Capture the cell that displays the provided text and extract its [X, Y] central coordinate. 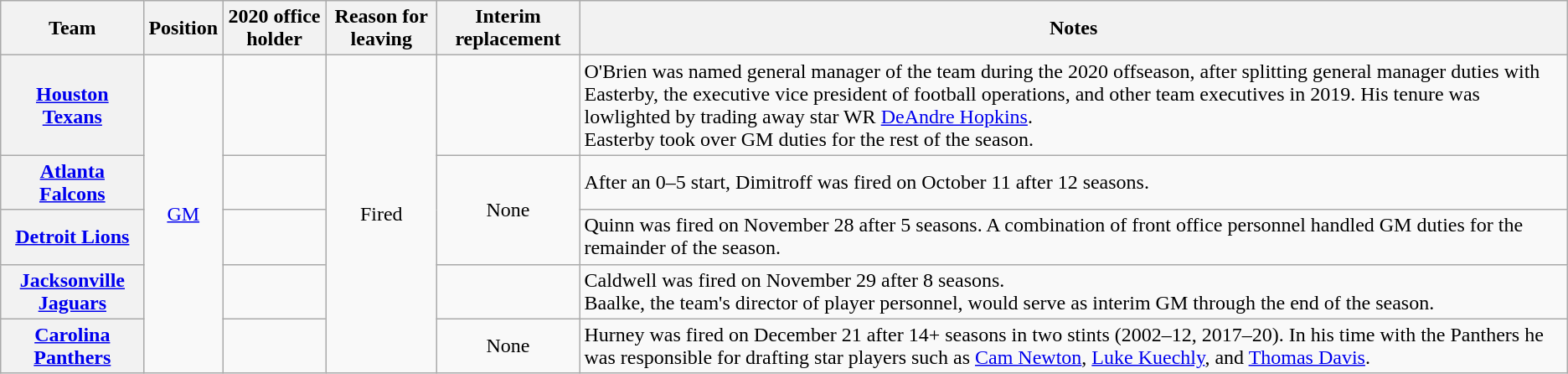
Position [183, 29]
Atlanta Falcons [72, 183]
GM [183, 215]
Reason for leaving [381, 29]
Carolina Panthers [72, 345]
Jacksonville Jaguars [72, 292]
After an 0–5 start, Dimitroff was fired on October 11 after 12 seasons. [1074, 183]
Notes [1074, 29]
Quinn was fired on November 28 after 5 seasons. A combination of front office personnel handled GM duties for the remainder of the season. [1074, 236]
Interim replacement [508, 29]
Houston Texans [72, 106]
2020 office holder [275, 29]
Detroit Lions [72, 236]
Fired [381, 215]
Team [72, 29]
